Provide the (x, y) coordinate of the cell's center where the given text is located.  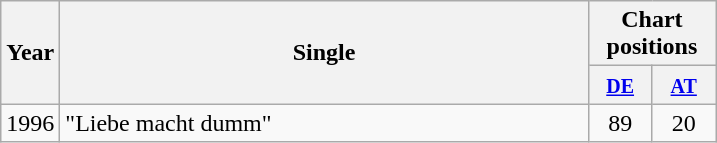
Year (30, 52)
DE (620, 85)
1996 (30, 123)
"Liebe macht dumm" (324, 123)
Chart positions (652, 34)
89 (620, 123)
20 (684, 123)
Single (324, 52)
AT (684, 85)
